Pinpoint the cell where the given text exists, returning its (x, y) midpoint coordinate. 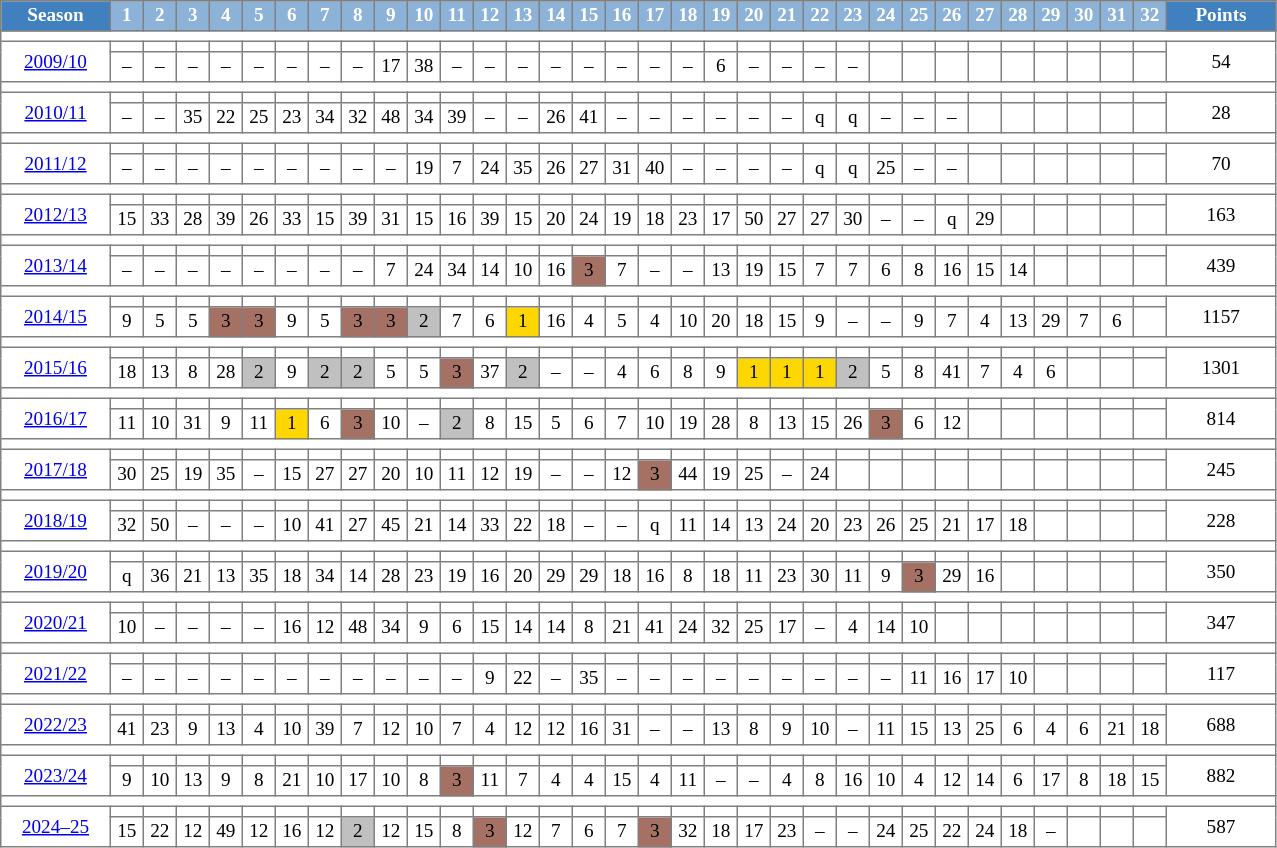
2014/15 (56, 316)
163 (1221, 214)
Season (56, 16)
2012/13 (56, 214)
38 (424, 67)
Points (1221, 16)
2009/10 (56, 61)
2024–25 (56, 826)
70 (1221, 163)
2020/21 (56, 622)
2015/16 (56, 367)
2019/20 (56, 571)
2016/17 (56, 418)
1301 (1221, 367)
2011/12 (56, 163)
688 (1221, 724)
40 (654, 169)
54 (1221, 61)
882 (1221, 775)
347 (1221, 622)
245 (1221, 469)
350 (1221, 571)
117 (1221, 673)
2023/24 (56, 775)
439 (1221, 265)
44 (688, 475)
814 (1221, 418)
2022/23 (56, 724)
1157 (1221, 316)
228 (1221, 520)
45 (390, 526)
2010/11 (56, 112)
2018/19 (56, 520)
37 (490, 373)
587 (1221, 826)
2017/18 (56, 469)
2021/22 (56, 673)
36 (160, 577)
49 (226, 832)
2013/14 (56, 265)
